Determine the (x, y) coordinate at the center of the cell enclosing the given text.  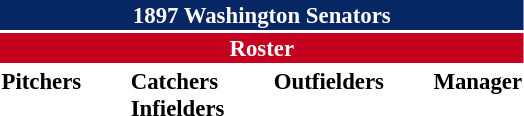
1897 Washington Senators (262, 15)
Roster (262, 48)
